Return (X, Y) of the center of cell containing provided text 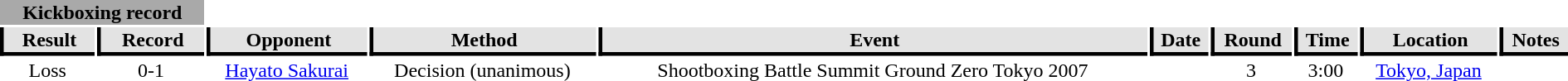
Event (873, 41)
Method (483, 41)
Record (151, 41)
Notes (1534, 41)
Round (1251, 41)
Time (1326, 41)
Opponent (287, 41)
Location (1429, 41)
Result (47, 41)
Kickboxing record (103, 12)
Date (1179, 41)
